Detect which cell encompasses the target text, then output its [x, y] center coordinate. 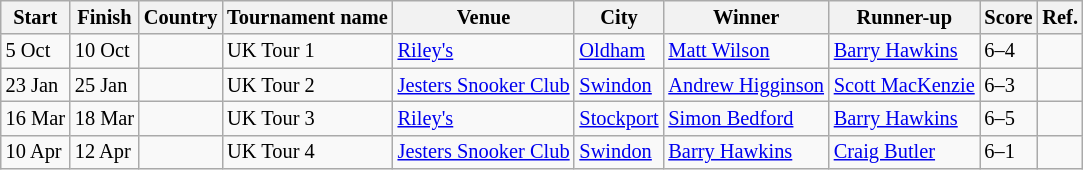
Stockport [618, 118]
Winner [746, 17]
UK Tour 4 [307, 152]
Score [1009, 17]
City [618, 17]
18 Mar [104, 118]
23 Jan [36, 85]
Tournament name [307, 17]
5 Oct [36, 51]
UK Tour 3 [307, 118]
16 Mar [36, 118]
UK Tour 2 [307, 85]
Finish [104, 17]
6–1 [1009, 152]
Country [180, 17]
Craig Butler [904, 152]
10 Apr [36, 152]
6–4 [1009, 51]
Start [36, 17]
Runner-up [904, 17]
UK Tour 1 [307, 51]
Andrew Higginson [746, 85]
Simon Bedford [746, 118]
Oldham [618, 51]
Ref. [1060, 17]
12 Apr [104, 152]
6–3 [1009, 85]
10 Oct [104, 51]
Matt Wilson [746, 51]
Venue [484, 17]
6–5 [1009, 118]
25 Jan [104, 85]
Scott MacKenzie [904, 85]
